Locate the cell with the specified text and output its (x, y) center coordinate. 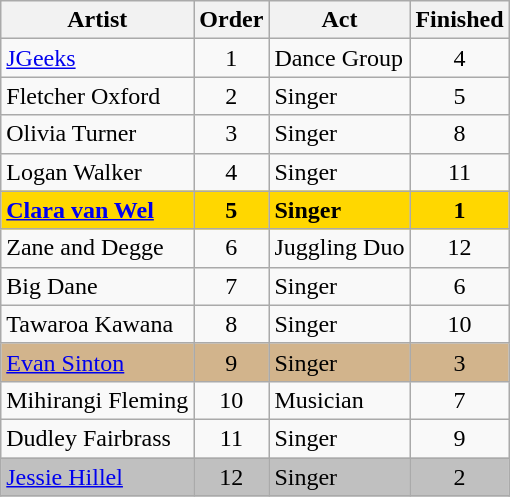
Zane and Degge (98, 248)
Order (232, 20)
Jessie Hillel (98, 477)
Evan Sinton (98, 362)
Juggling Duo (340, 248)
Fletcher Oxford (98, 96)
Olivia Turner (98, 134)
Mihirangi Fleming (98, 400)
Musician (340, 400)
Logan Walker (98, 172)
Clara van Wel (98, 210)
Artist (98, 20)
Dudley Fairbrass (98, 438)
Dance Group (340, 58)
Big Dane (98, 286)
Act (340, 20)
Finished (460, 20)
JGeeks (98, 58)
Tawaroa Kawana (98, 324)
